Find where the given text appears and provide that cell's center as [X, Y] coordinate. 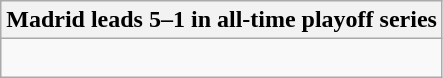
Madrid leads 5–1 in all-time playoff series [222, 20]
